Determine the (X, Y) coordinate at the center of the cell enclosing the given text.  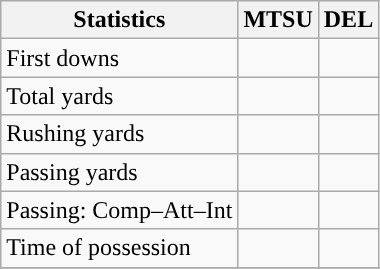
Time of possession (120, 248)
First downs (120, 58)
Total yards (120, 96)
Statistics (120, 20)
Passing yards (120, 172)
Passing: Comp–Att–Int (120, 210)
Rushing yards (120, 134)
DEL (348, 20)
MTSU (278, 20)
